Scan for the cell matching the given text and deliver its (x, y) coordinate at center. 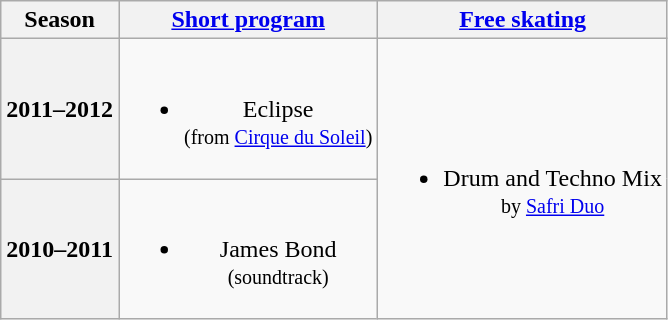
Free skating (523, 20)
2011–2012 (60, 109)
Short program (248, 20)
2010–2011 (60, 249)
Season (60, 20)
James Bond (soundtrack) (248, 249)
Eclipse (from Cirque du Soleil) (248, 109)
Drum and Techno Mix by Safri Duo (523, 179)
